Detect which cell encompasses the target text, then output its [x, y] center coordinate. 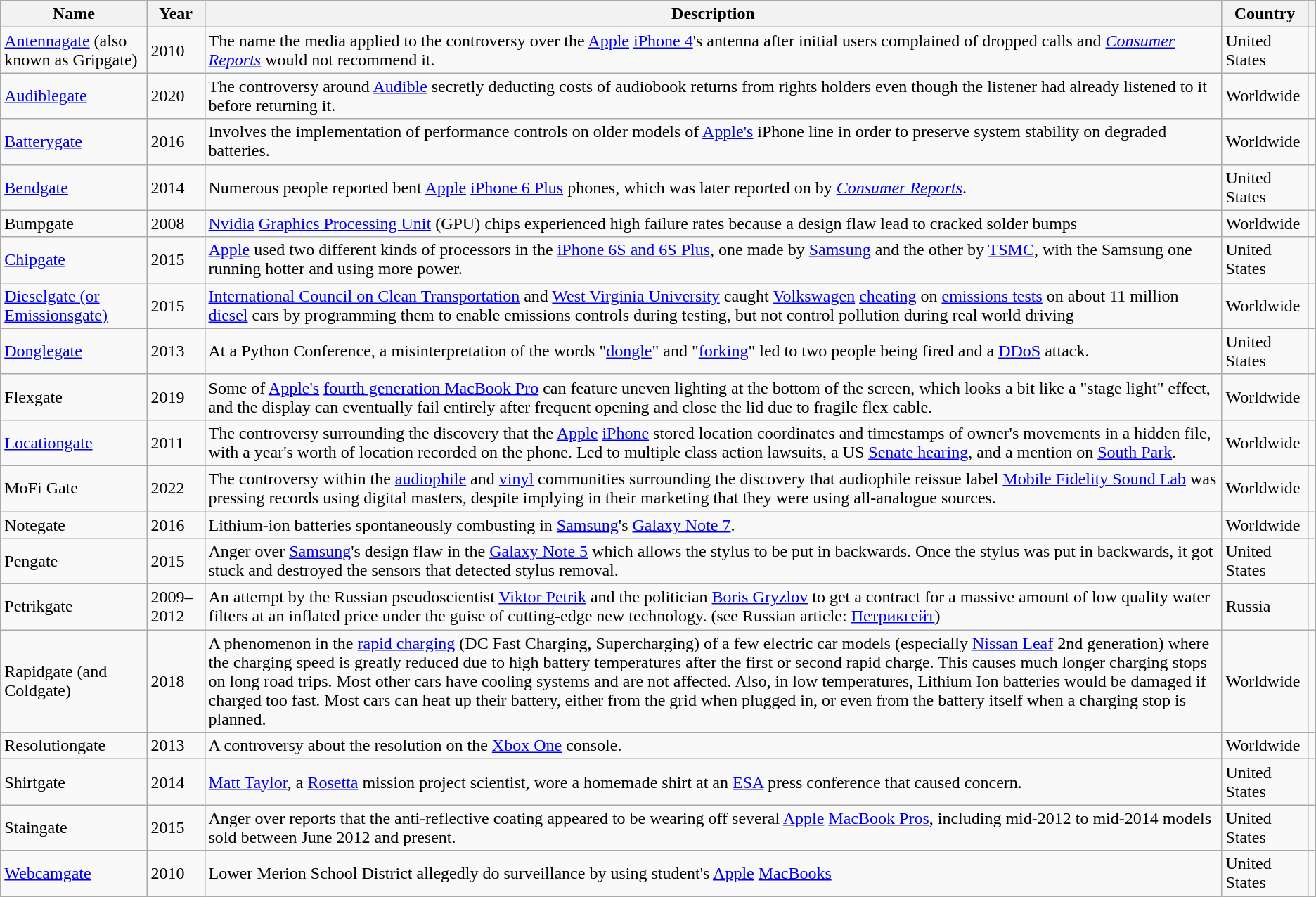
Russia [1265, 607]
A controversy about the resolution on the Xbox One console. [713, 746]
Pengate [74, 561]
Notegate [74, 525]
Bumpgate [74, 224]
Petrikgate [74, 607]
Audiblegate [74, 96]
Shirtgate [74, 782]
Locationgate [74, 443]
Description [713, 14]
2019 [176, 396]
Dieselgate (or Emissionsgate) [74, 305]
At a Python Conference, a misinterpretation of the words "dongle" and "forking" led to two people being fired and a DDoS attack. [713, 351]
Nvidia Graphics Processing Unit (GPU) chips experienced high failure rates because a design flaw lead to cracked solder bumps [713, 224]
2008 [176, 224]
Resolutiongate [74, 746]
Lithium-ion batteries spontaneously combusting in Samsung's Galaxy Note 7. [713, 525]
Chipgate [74, 260]
Country [1265, 14]
Matt Taylor, a Rosetta mission project scientist, wore a homemade shirt at an ESA press conference that caused concern. [713, 782]
Webcamgate [74, 873]
Bendgate [74, 187]
2009–2012 [176, 607]
2018 [176, 681]
Batterygate [74, 142]
Name [74, 14]
2020 [176, 96]
Donglegate [74, 351]
2022 [176, 488]
Rapidgate (and Coldgate) [74, 681]
Year [176, 14]
2011 [176, 443]
Antennagate (also known as Gripgate) [74, 51]
Flexgate [74, 396]
Staingate [74, 828]
MoFi Gate [74, 488]
Lower Merion School District allegedly do surveillance by using student's Apple MacBooks [713, 873]
Numerous people reported bent Apple iPhone 6 Plus phones, which was later reported on by Consumer Reports. [713, 187]
